Pinpoint the cell where the given text exists, returning its (x, y) midpoint coordinate. 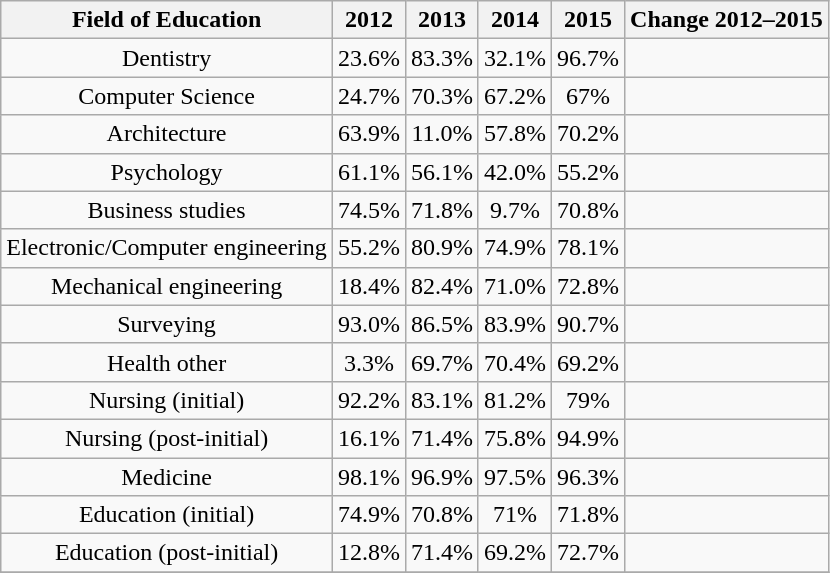
96.3% (588, 477)
9.7% (514, 210)
98.1% (368, 477)
24.7% (368, 96)
96.9% (442, 477)
2015 (588, 20)
71% (514, 515)
83.9% (514, 324)
94.9% (588, 438)
Computer Science (167, 96)
23.6% (368, 58)
75.8% (514, 438)
80.9% (442, 248)
72.7% (588, 553)
93.0% (368, 324)
11.0% (442, 134)
70.3% (442, 96)
72.8% (588, 286)
Dentistry (167, 58)
Nursing (initial) (167, 400)
71.0% (514, 286)
2012 (368, 20)
Mechanical engineering (167, 286)
Education (post-initial) (167, 553)
70.2% (588, 134)
57.8% (514, 134)
Health other (167, 362)
56.1% (442, 172)
32.1% (514, 58)
81.2% (514, 400)
67% (588, 96)
Electronic/Computer engineering (167, 248)
3.3% (368, 362)
61.1% (368, 172)
63.9% (368, 134)
18.4% (368, 286)
86.5% (442, 324)
69.7% (442, 362)
92.2% (368, 400)
67.2% (514, 96)
97.5% (514, 477)
Medicine (167, 477)
83.1% (442, 400)
83.3% (442, 58)
Surveying (167, 324)
16.1% (368, 438)
78.1% (588, 248)
Architecture (167, 134)
42.0% (514, 172)
82.4% (442, 286)
70.4% (514, 362)
Change 2012–2015 (727, 20)
Education (initial) (167, 515)
90.7% (588, 324)
79% (588, 400)
Field of Education (167, 20)
Nursing (post-initial) (167, 438)
12.8% (368, 553)
Psychology (167, 172)
Business studies (167, 210)
2014 (514, 20)
74.5% (368, 210)
2013 (442, 20)
96.7% (588, 58)
